Output the [X, Y] coordinate of the center of the cell containing the given text.  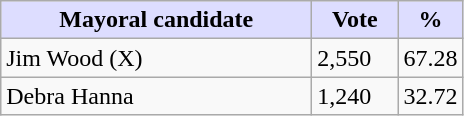
Debra Hanna [156, 96]
32.72 [430, 96]
Mayoral candidate [156, 20]
1,240 [355, 96]
67.28 [430, 58]
% [430, 20]
2,550 [355, 58]
Vote [355, 20]
Jim Wood (X) [156, 58]
